Extract the [X, Y] coordinate from the center of the cell holding the provided text.  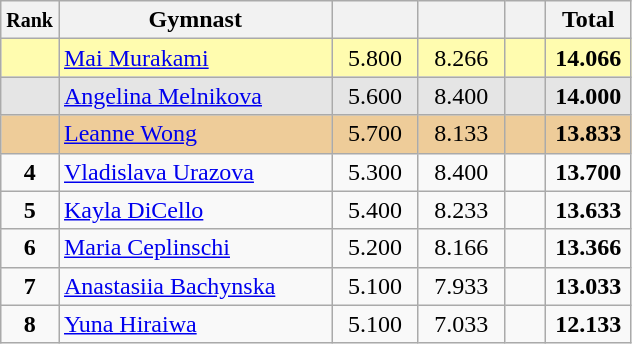
6 [30, 248]
8.133 [461, 134]
7.033 [461, 324]
12.133 [588, 324]
Mai Murakami [195, 58]
5.700 [375, 134]
4 [30, 172]
Gymnast [195, 20]
Rank [30, 20]
5.400 [375, 210]
Leanne Wong [195, 134]
5.300 [375, 172]
8.166 [461, 248]
13.633 [588, 210]
14.000 [588, 96]
7.933 [461, 286]
8.233 [461, 210]
8.266 [461, 58]
5.600 [375, 96]
8 [30, 324]
13.833 [588, 134]
14.066 [588, 58]
5.200 [375, 248]
7 [30, 286]
5 [30, 210]
Total [588, 20]
13.700 [588, 172]
Vladislava Urazova [195, 172]
Kayla DiCello [195, 210]
13.366 [588, 248]
Maria Ceplinschi [195, 248]
13.033 [588, 286]
Yuna Hiraiwa [195, 324]
Angelina Melnikova [195, 96]
5.800 [375, 58]
Anastasiia Bachynska [195, 286]
